Scan for the cell matching the given text and deliver its (x, y) coordinate at center. 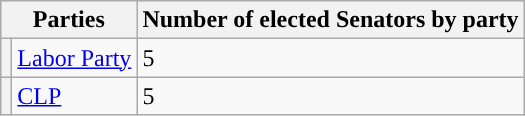
CLP (74, 96)
Labor Party (74, 58)
Parties (69, 20)
Number of elected Senators by party (330, 20)
